Scan for the cell matching the given text and deliver its [x, y] coordinate at center. 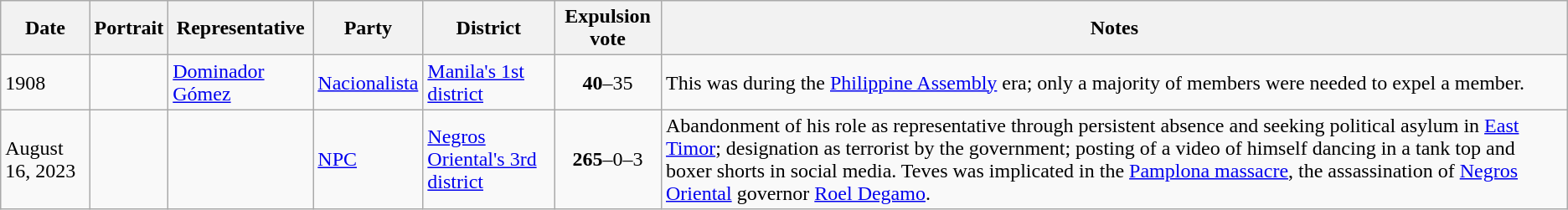
NPC [369, 159]
Party [369, 28]
40–35 [608, 82]
Nacionalista [369, 82]
Negros Oriental's 3rd district [489, 159]
Dominador Gómez [241, 82]
Manila's 1st district [489, 82]
Expulsion vote [608, 28]
District [489, 28]
Portrait [129, 28]
265–0–3 [608, 159]
This was during the Philippine Assembly era; only a majority of members were needed to expel a member. [1114, 82]
Date [45, 28]
Notes [1114, 28]
Representative [241, 28]
August 16, 2023 [45, 159]
1908 [45, 82]
